Return (x, y) of the center of cell containing provided text 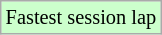
Fastest session lap (81, 17)
